Search for the cell housing the specified text and yield its [x, y] center coordinate. 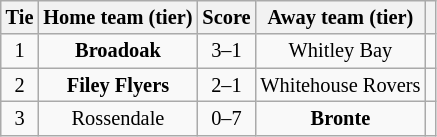
1 [20, 51]
Whitley Bay [340, 51]
3–1 [226, 51]
Tie [20, 17]
Home team (tier) [118, 17]
2 [20, 85]
Away team (tier) [340, 17]
Bronte [340, 118]
Filey Flyers [118, 85]
3 [20, 118]
2–1 [226, 85]
Rossendale [118, 118]
Score [226, 17]
Broadoak [118, 51]
0–7 [226, 118]
Whitehouse Rovers [340, 85]
